For the text-containing cell, return its midpoint in (X, Y) coordinate format. 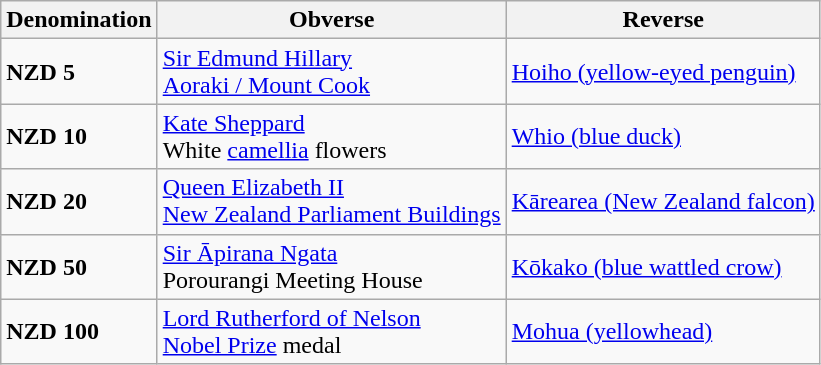
Obverse (332, 20)
Mohua (yellowhead) (663, 332)
NZD 50 (79, 266)
Denomination (79, 20)
NZD 5 (79, 72)
Lord Rutherford of Nelson Nobel Prize medal (332, 332)
NZD 10 (79, 136)
Queen Elizabeth II New Zealand Parliament Buildings (332, 202)
NZD 100 (79, 332)
Whio (blue duck) (663, 136)
Kate Sheppard White camellia flowers (332, 136)
Kōkako (blue wattled crow) (663, 266)
Sir Edmund Hillary Aoraki / Mount Cook (332, 72)
Sir Āpirana Ngata Porourangi Meeting House (332, 266)
NZD 20 (79, 202)
Reverse (663, 20)
Hoiho (yellow-eyed penguin) (663, 72)
Kārearea (New Zealand falcon) (663, 202)
